For the text-containing cell, return its midpoint in (x, y) coordinate format. 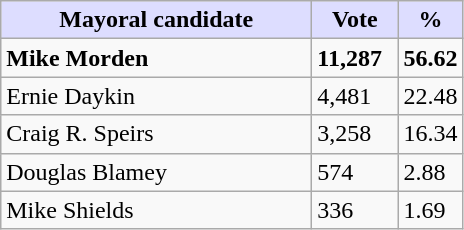
Vote (355, 20)
16.34 (430, 134)
1.69 (430, 210)
Mayoral candidate (156, 20)
Mike Morden (156, 58)
4,481 (355, 96)
11,287 (355, 58)
336 (355, 210)
Ernie Daykin (156, 96)
22.48 (430, 96)
% (430, 20)
Craig R. Speirs (156, 134)
56.62 (430, 58)
Mike Shields (156, 210)
Douglas Blamey (156, 172)
2.88 (430, 172)
3,258 (355, 134)
574 (355, 172)
